Find where the given text appears and provide that cell's center as [x, y] coordinate. 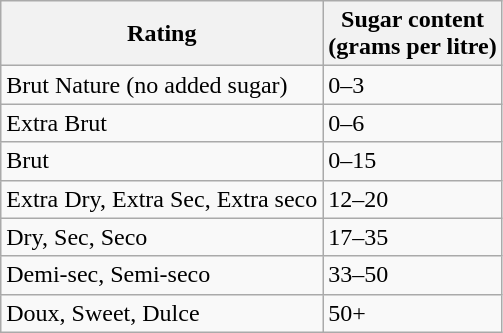
Sugar content(grams per litre) [412, 34]
12–20 [412, 199]
0–15 [412, 161]
Dry, Sec, Seco [162, 237]
Extra Brut [162, 123]
0–6 [412, 123]
Demi-sec, Semi-seco [162, 275]
33–50 [412, 275]
0–3 [412, 85]
Brut [162, 161]
17–35 [412, 237]
Rating [162, 34]
Doux, Sweet, Dulce [162, 313]
Extra Dry, Extra Sec, Extra seco [162, 199]
50+ [412, 313]
Brut Nature (no added sugar) [162, 85]
